Locate the cell with the specified text and output its [x, y] center coordinate. 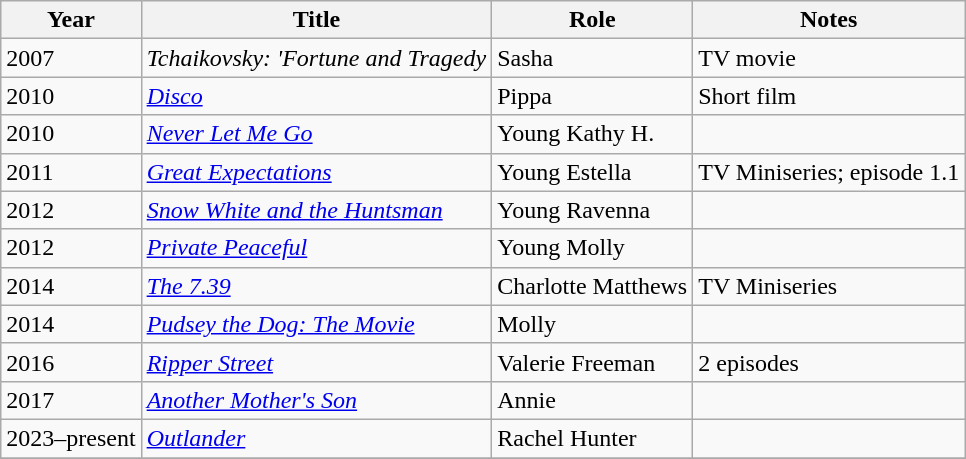
Role [592, 20]
Year [71, 20]
Pudsey the Dog: The Movie [316, 324]
Rachel Hunter [592, 438]
Outlander [316, 438]
Title [316, 20]
2 episodes [829, 362]
Snow White and the Huntsman [316, 210]
Short film [829, 96]
TV movie [829, 58]
Young Kathy H. [592, 134]
Young Estella [592, 172]
2016 [71, 362]
Another Mother's Son [316, 400]
Private Peaceful [316, 248]
2011 [71, 172]
Valerie Freeman [592, 362]
Young Molly [592, 248]
Annie [592, 400]
2007 [71, 58]
TV Miniseries [829, 286]
2023–present [71, 438]
Disco [316, 96]
Never Let Me Go [316, 134]
Sasha [592, 58]
Young Ravenna [592, 210]
Pippa [592, 96]
TV Miniseries; episode 1.1 [829, 172]
Notes [829, 20]
Ripper Street [316, 362]
2017 [71, 400]
Molly [592, 324]
Tchaikovsky: 'Fortune and Tragedy [316, 58]
The 7.39 [316, 286]
Charlotte Matthews [592, 286]
Great Expectations [316, 172]
